Scan for the cell matching the given text and deliver its [x, y] coordinate at center. 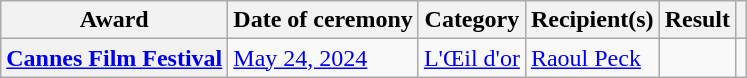
Date of ceremony [324, 20]
Result [697, 20]
Recipient(s) [592, 20]
Cannes Film Festival [114, 58]
Raoul Peck [592, 58]
L'Œil d'or [472, 58]
Award [114, 20]
Category [472, 20]
May 24, 2024 [324, 58]
